Determine the (X, Y) coordinate at the center of the cell enclosing the given text.  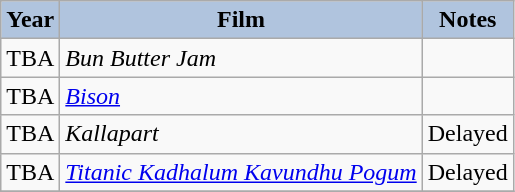
Titanic Kadhalum Kavundhu Pogum (241, 172)
Notes (468, 20)
Bun Butter Jam (241, 58)
Film (241, 20)
Year (30, 20)
Bison (241, 96)
Kallapart (241, 134)
